Return (x, y) of the center of cell containing provided text 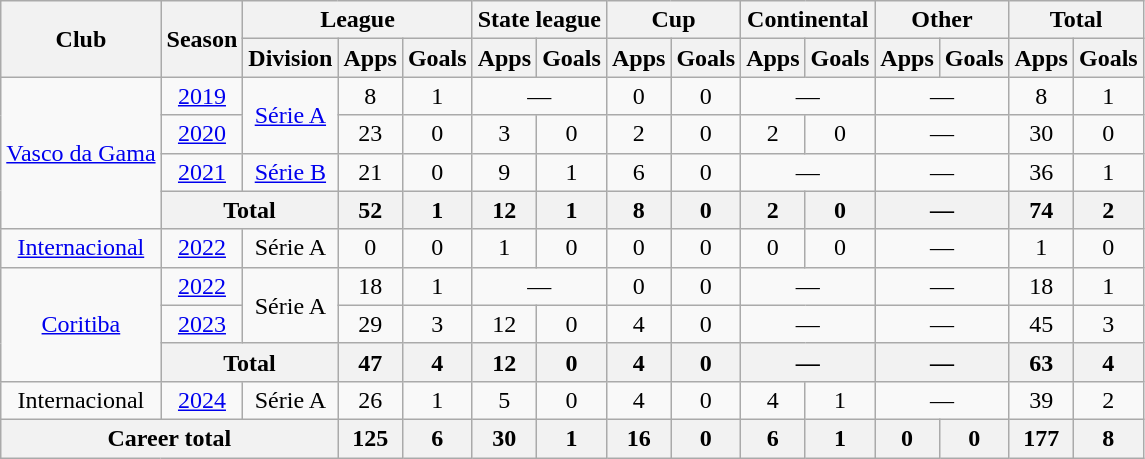
26 (370, 400)
Career total (170, 438)
125 (370, 438)
State league (539, 20)
52 (370, 210)
Cup (673, 20)
Other (942, 20)
16 (638, 438)
League (358, 20)
2019 (202, 96)
5 (504, 400)
2023 (202, 324)
39 (1041, 400)
9 (504, 172)
2021 (202, 172)
74 (1041, 210)
2024 (202, 400)
Coritiba (81, 324)
45 (1041, 324)
63 (1041, 362)
177 (1041, 438)
23 (370, 134)
21 (370, 172)
47 (370, 362)
Série B (290, 172)
Club (81, 39)
2020 (202, 134)
Continental (808, 20)
Vasco da Gama (81, 153)
29 (370, 324)
Season (202, 39)
Division (290, 58)
36 (1041, 172)
